Determine the (X, Y) coordinate at the center of the cell enclosing the given text.  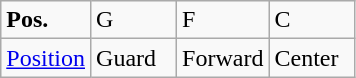
Center (312, 58)
Pos. (46, 20)
F (223, 20)
Guard (134, 58)
Forward (223, 58)
C (312, 20)
Position (46, 58)
G (134, 20)
